Locate the cell with the specified text and output its [x, y] center coordinate. 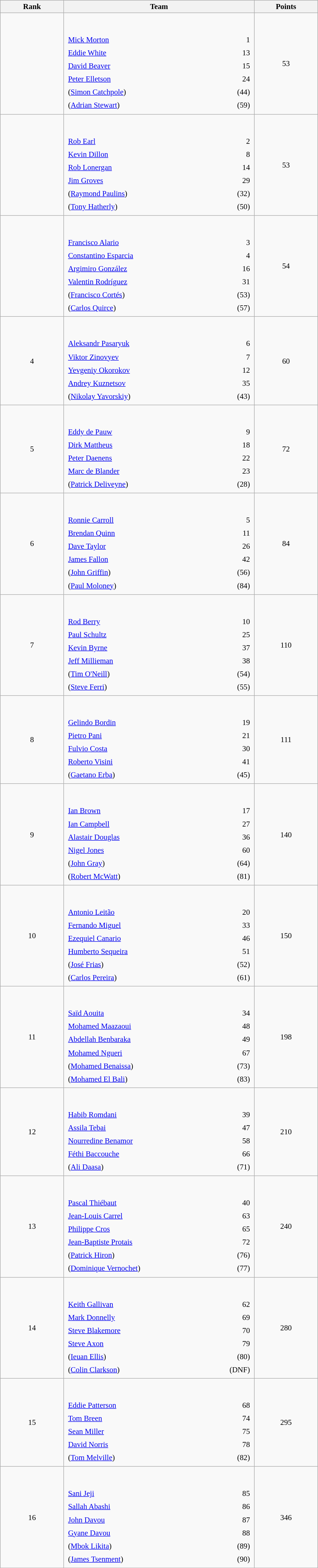
Jeff Millieman [136, 661]
(Mbok Likita) [139, 1546]
51 [233, 951]
Tom Breen [137, 1419]
(44) [233, 92]
111 [286, 739]
21 [230, 736]
140 [286, 834]
17 [231, 811]
(52) [233, 964]
23 [233, 471]
(45) [230, 775]
29 [233, 180]
62 [224, 1304]
Ian Campbell [138, 824]
Brendan Quinn [137, 533]
210 [286, 1132]
70 [224, 1330]
(John Gray) [138, 863]
Humberto Sequeira [140, 951]
Peter Elletson [140, 79]
63 [235, 1216]
346 [286, 1517]
Saïd Aouita 34 Mohamed Maazaoui 48 Abdellah Benbaraka 49 Mohamed Ngueri 67 (Mohamed Benaissa) (73) (Mohamed El Bali) (83) [159, 1037]
(Tony Hatherly) [140, 206]
Gelindo Bordin 19 Pietro Pani 21 Fulvio Costa 30 Roberto Visini 41 (Gaetano Erba) (45) [159, 739]
Keith Gallivan 62 Mark Donnelly 69 Steve Blakemore 70 Steve Axon 79 (Ieuan Ellis) (80) (Colin Clarkson) (DNF) [159, 1328]
Eddie White [140, 53]
Habib Romdani 39 Assila Tebai 47 Nourredine Benamor 58 Féthi Baccouche 66 (Ali Daasa) (71) [159, 1132]
150 [286, 936]
(61) [233, 977]
38 [229, 661]
31 [234, 282]
22 [233, 458]
Ronnie Carroll 5 Brendan Quinn 11 Dave Taylor 26 James Fallon 42 (John Griffin) (56) (Paul Moloney) (84) [159, 544]
47 [234, 1128]
Constantino Esparcia [141, 255]
39 [234, 1114]
Steve Blakemore [131, 1330]
Kevin Dillon [140, 154]
(Mohamed Benaissa) [141, 1066]
69 [224, 1317]
Philippe Cros [142, 1229]
Steve Axon [131, 1343]
John Davou [139, 1520]
33 [233, 925]
78 [229, 1445]
Sallah Abashi [139, 1507]
(81) [231, 876]
Francisco Alario 3 Constantino Esparcia 4 Argimiro González 16 Valentin Rodríguez 31 (Francisco Cortés) (53) (Carlos Quirce) (57) [159, 266]
Pascal Thiébaut 40 Jean-Louis Carrel 63 Philippe Cros 65 Jean-Baptiste Protais 72 (Patrick Hiron) (76) (Dominique Vernochet) (77) [159, 1226]
(90) [232, 1559]
66 [234, 1154]
Team [159, 7]
20 [233, 912]
198 [286, 1037]
(56) [229, 572]
26 [229, 546]
(Tom Melville) [137, 1458]
Mohamed Maazaoui [141, 1026]
(73) [234, 1066]
Alastair Douglas [138, 837]
(Dominique Vernochet) [142, 1268]
34 [234, 1013]
(Nikolay Yavorskiy) [141, 396]
(28) [233, 484]
Sani Jeji 85 Sallah Abashi 86 John Davou 87 Gyane Davou 88 (Mbok Likita) (89) (James Tsenment) (90) [159, 1517]
(José Frias) [140, 964]
27 [231, 824]
Rob Earl 2 Kevin Dillon 8 Rob Lonergan 14 Jim Groves 29 (Raymond Paulins) (32) (Tony Hatherly) (50) [159, 165]
Fernando Miguel [140, 925]
Francisco Alario [141, 242]
74 [229, 1419]
(Simon Catchpole) [140, 92]
Valentin Rodríguez [141, 282]
(Tim O'Neill) [136, 674]
(DNF) [224, 1370]
30 [230, 749]
Argimiro González [141, 268]
87 [232, 1520]
Fulvio Costa [137, 749]
25 [229, 635]
(Robert McWatt) [138, 876]
Féthi Baccouche [141, 1154]
(71) [234, 1167]
Nourredine Benamor [141, 1141]
(53) [234, 295]
(Patrick Deliveyne) [140, 484]
79 [224, 1343]
65 [235, 1229]
(82) [229, 1458]
85 [232, 1494]
Abdellah Benbaraka [141, 1039]
Aleksandr Pasaryuk 6 Viktor Zinovyev 7 Yevgeniy Okorokov 12 Andrey Kuznetsov 35 (Nikolay Yavorskiy) (43) [159, 361]
48 [234, 1026]
Ronnie Carroll [137, 520]
Pietro Pani [137, 736]
35 [233, 383]
(50) [233, 206]
Rob Lonergan [140, 167]
Eddie Patterson [137, 1405]
Rod Berry [136, 621]
(Mohamed El Bali) [141, 1079]
(83) [234, 1079]
James Fallon [137, 559]
(Carlos Pereira) [140, 977]
88 [232, 1533]
Viktor Zinovyev [141, 357]
(55) [229, 687]
Yevgeniy Okorokov [141, 370]
68 [229, 1405]
41 [230, 762]
(Patrick Hiron) [142, 1255]
Habib Romdani [141, 1114]
42 [229, 559]
Ezequiel Canario [140, 938]
Jean-Louis Carrel [142, 1216]
(89) [232, 1546]
Jean-Baptiste Protais [142, 1242]
(Carlos Quirce) [141, 308]
Rod Berry 10 Paul Schultz 25 Kevin Byrne 37 Jeff Millieman 38 (Tim O'Neill) (54) (Steve Ferri) (55) [159, 645]
(54) [229, 674]
(Paul Moloney) [137, 586]
(43) [233, 396]
Mick Morton 1 Eddie White 13 David Beaver 15 Peter Elletson 24 (Simon Catchpole) (44) (Adrian Stewart) (59) [159, 64]
1 [233, 40]
37 [229, 648]
Dave Taylor [137, 546]
Marc de Blander [140, 471]
Gyane Davou [139, 1533]
49 [234, 1039]
Gelindo Bordin [137, 723]
40 [235, 1203]
(64) [231, 863]
Jim Groves [140, 180]
Andrey Kuznetsov [141, 383]
Eddy de Pauw 9 Dirk Mattheus 18 Peter Daenens 22 Marc de Blander 23 (Patrick Deliveyne) (28) [159, 449]
Ian Brown 17 Ian Campbell 27 Alastair Douglas 36 Nigel Jones 60 (John Gray) (64) (Robert McWatt) (81) [159, 834]
Eddie Patterson 68 Tom Breen 74 Sean Miller 75 David Norris 78 (Tom Melville) (82) [159, 1423]
Roberto Visini [137, 762]
(Steve Ferri) [136, 687]
Antonio Leitão 20 Fernando Miguel 33 Ezequiel Canario 46 Humberto Sequeira 51 (José Frias) (52) (Carlos Pereira) (61) [159, 936]
54 [286, 266]
(Raymond Paulins) [140, 193]
Mark Donnelly [131, 1317]
Points [286, 7]
110 [286, 645]
(Ieuan Ellis) [131, 1356]
Nigel Jones [138, 850]
(59) [233, 105]
David Norris [137, 1445]
Eddy de Pauw [140, 432]
Kevin Byrne [136, 648]
David Beaver [140, 66]
(32) [233, 193]
Pascal Thiébaut [142, 1203]
3 [234, 242]
280 [286, 1328]
Keith Gallivan [131, 1304]
Ian Brown [138, 811]
Assila Tebai [141, 1128]
(John Griffin) [137, 572]
(James Tsenment) [139, 1559]
67 [234, 1052]
Sean Miller [137, 1432]
Dirk Mattheus [140, 445]
75 [229, 1432]
Sani Jeji [139, 1494]
(Francisco Cortés) [141, 295]
Paul Schultz [136, 635]
Rob Earl [140, 141]
Antonio Leitão [140, 912]
Saïd Aouita [141, 1013]
Mick Morton [140, 40]
(Colin Clarkson) [131, 1370]
18 [233, 445]
2 [233, 141]
Rank [32, 7]
(Ali Daasa) [141, 1167]
Mohamed Ngueri [141, 1052]
(Adrian Stewart) [140, 105]
46 [233, 938]
295 [286, 1423]
240 [286, 1226]
Aleksandr Pasaryuk [141, 344]
(77) [235, 1268]
(Gaetano Erba) [137, 775]
24 [233, 79]
(57) [234, 308]
19 [230, 723]
84 [286, 544]
Peter Daenens [140, 458]
(76) [235, 1255]
36 [231, 837]
58 [234, 1141]
(80) [224, 1356]
86 [232, 1507]
(84) [229, 586]
